Return the (x, y) coordinate for the center point of the cell that contains the specified text.  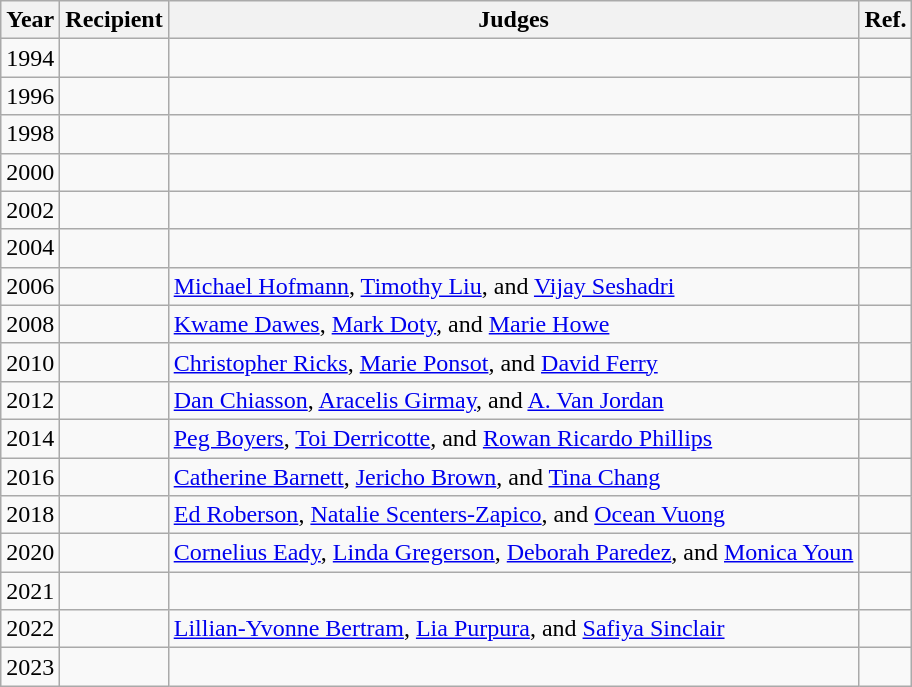
2010 (30, 362)
2006 (30, 286)
2023 (30, 667)
Peg Boyers, Toi Derricotte, and Rowan Ricardo Phillips (514, 438)
2008 (30, 324)
2000 (30, 172)
Ref. (886, 20)
Michael Hofmann, Timothy Liu, and Vijay Seshadri (514, 286)
2014 (30, 438)
1998 (30, 134)
Year (30, 20)
2022 (30, 629)
Kwame Dawes, Mark Doty, and Marie Howe (514, 324)
Dan Chiasson, Aracelis Girmay, and A. Van Jordan (514, 400)
2020 (30, 553)
2012 (30, 400)
2021 (30, 591)
Cornelius Eady, Linda Gregerson, Deborah Paredez, and Monica Youn (514, 553)
Catherine Barnett, Jericho Brown, and Tina Chang (514, 477)
Lillian-Yvonne Bertram, Lia Purpura, and Safiya Sinclair (514, 629)
1996 (30, 96)
1994 (30, 58)
Recipient (114, 20)
Judges (514, 20)
Ed Roberson, Natalie Scenters-Zapico, and Ocean Vuong (514, 515)
2018 (30, 515)
2016 (30, 477)
2004 (30, 248)
Christopher Ricks, Marie Ponsot, and David Ferry (514, 362)
2002 (30, 210)
